Pinpoint the cell where the given text exists, returning its (X, Y) midpoint coordinate. 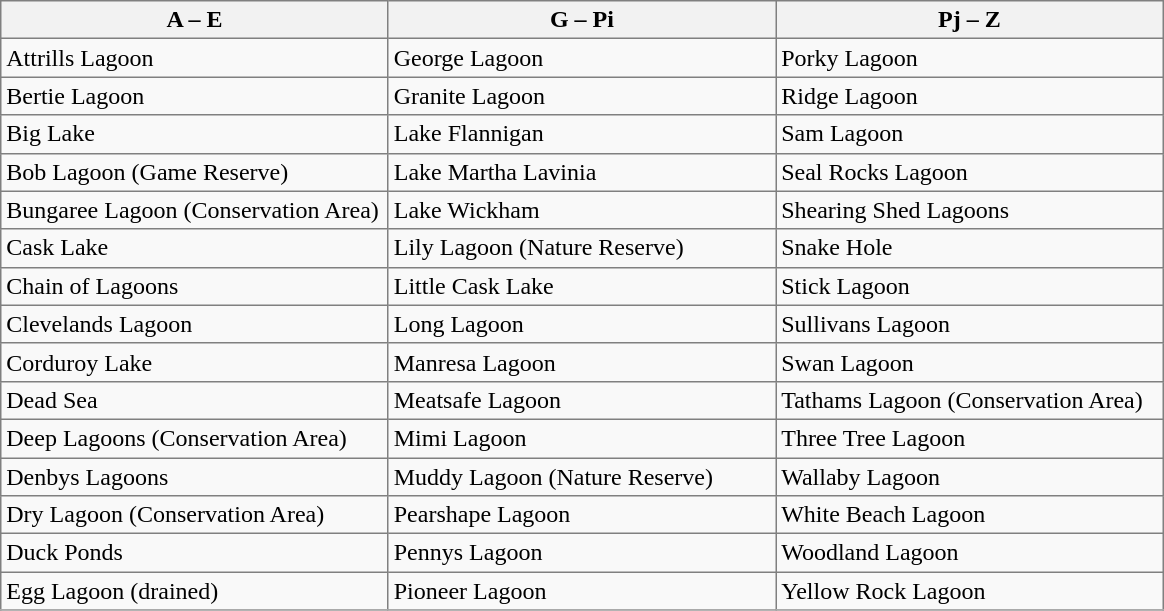
Granite Lagoon (582, 96)
Bungaree Lagoon (Conservation Area) (194, 210)
Denbys Lagoons (194, 477)
Corduroy Lake (194, 362)
Deep Lagoons (Conservation Area) (194, 438)
Bob Lagoon (Game Reserve) (194, 172)
Little Cask Lake (582, 286)
A – E (194, 20)
Long Lagoon (582, 324)
Dry Lagoon (Conservation Area) (194, 515)
Ridge Lagoon (970, 96)
Egg Lagoon (drained) (194, 591)
Snake Hole (970, 248)
Clevelands Lagoon (194, 324)
Pioneer Lagoon (582, 591)
Muddy Lagoon (Nature Reserve) (582, 477)
Pj – Z (970, 20)
Stick Lagoon (970, 286)
Lake Martha Lavinia (582, 172)
Bertie Lagoon (194, 96)
Lake Wickham (582, 210)
Lake Flannigan (582, 134)
Lily Lagoon (Nature Reserve) (582, 248)
Yellow Rock Lagoon (970, 591)
Swan Lagoon (970, 362)
Cask Lake (194, 248)
Woodland Lagoon (970, 553)
Duck Ponds (194, 553)
Chain of Lagoons (194, 286)
George Lagoon (582, 58)
G – Pi (582, 20)
Porky Lagoon (970, 58)
Pennys Lagoon (582, 553)
Seal Rocks Lagoon (970, 172)
Shearing Shed Lagoons (970, 210)
Tathams Lagoon (Conservation Area) (970, 400)
Sam Lagoon (970, 134)
Manresa Lagoon (582, 362)
Three Tree Lagoon (970, 438)
Pearshape Lagoon (582, 515)
Wallaby Lagoon (970, 477)
Mimi Lagoon (582, 438)
Attrills Lagoon (194, 58)
Big Lake (194, 134)
White Beach Lagoon (970, 515)
Sullivans Lagoon (970, 324)
Meatsafe Lagoon (582, 400)
Dead Sea (194, 400)
